Extract the [x, y] coordinate from the center of the cell holding the provided text.  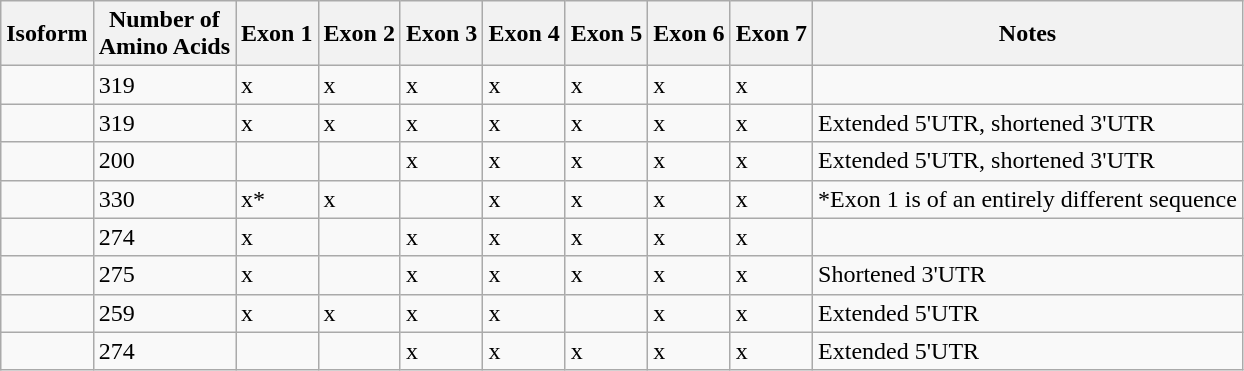
Shortened 3'UTR [1028, 275]
Exon 7 [771, 34]
Exon 3 [441, 34]
Isoform [47, 34]
Exon 6 [689, 34]
Exon 1 [277, 34]
Exon 4 [524, 34]
Number ofAmino Acids [164, 34]
*Exon 1 is of an entirely different sequence [1028, 199]
Exon 2 [359, 34]
275 [164, 275]
259 [164, 313]
Exon 5 [606, 34]
x* [277, 199]
Notes [1028, 34]
330 [164, 199]
200 [164, 161]
